Capture the cell that displays the provided text and extract its (x, y) central coordinate. 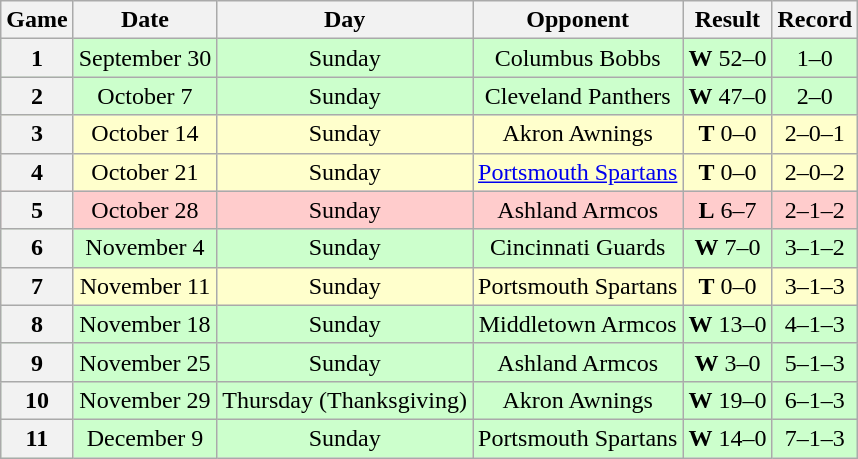
4 (37, 172)
December 9 (145, 438)
W 52–0 (728, 58)
W 19–0 (728, 400)
W 47–0 (728, 96)
9 (37, 362)
10 (37, 400)
Opponent (577, 20)
October 7 (145, 96)
Middletown Armcos (577, 324)
2–0–1 (815, 134)
3–1–3 (815, 286)
W 7–0 (728, 248)
Cincinnati Guards (577, 248)
November 29 (145, 400)
1 (37, 58)
Thursday (Thanksgiving) (345, 400)
W 13–0 (728, 324)
2–0–2 (815, 172)
Game (37, 20)
Record (815, 20)
5 (37, 210)
L 6–7 (728, 210)
W 3–0 (728, 362)
6 (37, 248)
November 11 (145, 286)
3–1–2 (815, 248)
Cleveland Panthers (577, 96)
November 25 (145, 362)
Columbus Bobbs (577, 58)
October 28 (145, 210)
Day (345, 20)
November 18 (145, 324)
Result (728, 20)
2–0 (815, 96)
1–0 (815, 58)
2–1–2 (815, 210)
W 14–0 (728, 438)
11 (37, 438)
3 (37, 134)
7 (37, 286)
4–1–3 (815, 324)
Date (145, 20)
6–1–3 (815, 400)
2 (37, 96)
September 30 (145, 58)
7–1–3 (815, 438)
November 4 (145, 248)
8 (37, 324)
October 14 (145, 134)
5–1–3 (815, 362)
October 21 (145, 172)
